Pinpoint the cell where the given text exists, returning its [X, Y] midpoint coordinate. 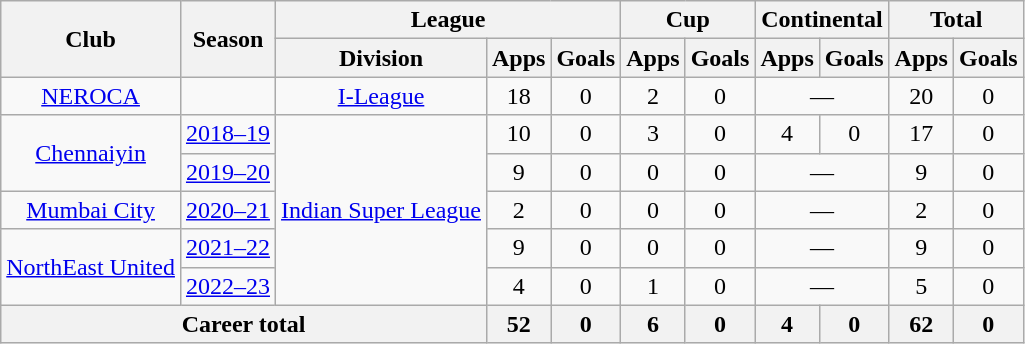
NEROCA [91, 96]
2020–21 [228, 210]
10 [518, 134]
Club [91, 39]
Career total [244, 324]
62 [921, 324]
3 [653, 134]
Season [228, 39]
Chennaiyin [91, 153]
League [448, 20]
1 [653, 286]
20 [921, 96]
17 [921, 134]
Division [382, 58]
NorthEast United [91, 267]
52 [518, 324]
Cup [688, 20]
18 [518, 96]
Total [956, 20]
Mumbai City [91, 210]
2021–22 [228, 248]
Continental [822, 20]
2022–23 [228, 286]
5 [921, 286]
I-League [382, 96]
2019–20 [228, 172]
6 [653, 324]
2018–19 [228, 134]
Indian Super League [382, 210]
